Provide the (x, y) coordinate of the cell's center where the given text is located.  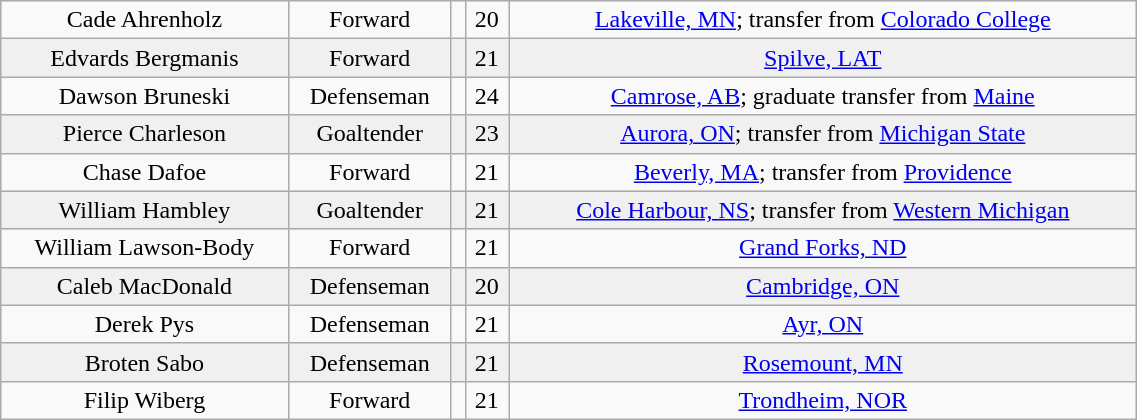
Filip Wiberg (144, 400)
Caleb MacDonald (144, 286)
Rosemount, MN (823, 362)
24 (487, 96)
Chase Dafoe (144, 172)
Pierce Charleson (144, 134)
Lakeville, MN; transfer from Colorado College (823, 20)
Spilve, LAT (823, 58)
Trondheim, NOR (823, 400)
Grand Forks, ND (823, 248)
Camrose, AB; graduate transfer from Maine (823, 96)
Dawson Bruneski (144, 96)
Cambridge, ON (823, 286)
Beverly, MA; transfer from Providence (823, 172)
Derek Pys (144, 324)
Broten Sabo (144, 362)
Edvards Bergmanis (144, 58)
Cole Harbour, NS; transfer from Western Michigan (823, 210)
Ayr, ON (823, 324)
Aurora, ON; transfer from Michigan State (823, 134)
23 (487, 134)
William Hambley (144, 210)
Cade Ahrenholz (144, 20)
William Lawson-Body (144, 248)
